Output the (x, y) coordinate of the center of the cell containing the given text.  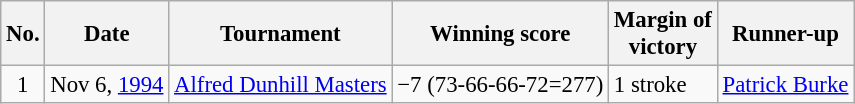
Alfred Dunhill Masters (280, 85)
Runner-up (785, 34)
1 (23, 85)
No. (23, 34)
Patrick Burke (785, 85)
Tournament (280, 34)
Nov 6, 1994 (107, 85)
Margin ofvictory (664, 34)
−7 (73-66-66-72=277) (500, 85)
Winning score (500, 34)
1 stroke (664, 85)
Date (107, 34)
